From the cell containing the given text, extract its center point as [X, Y] coordinate. 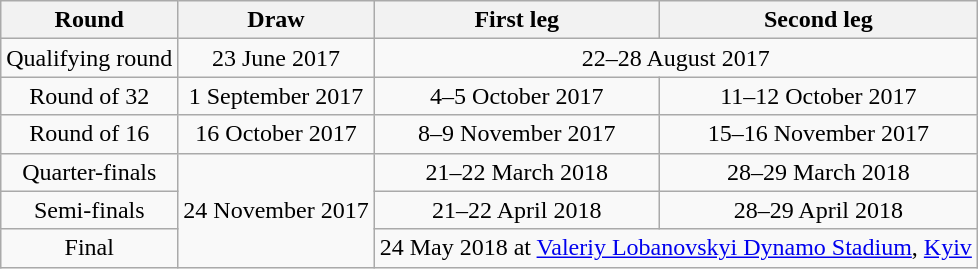
22–28 August 2017 [676, 58]
Quarter-finals [90, 172]
Semi-finals [90, 210]
1 September 2017 [276, 96]
28–29 March 2018 [818, 172]
8–9 November 2017 [516, 134]
Round of 16 [90, 134]
Draw [276, 20]
24 November 2017 [276, 210]
23 June 2017 [276, 58]
Qualifying round [90, 58]
First leg [516, 20]
Round of 32 [90, 96]
28–29 April 2018 [818, 210]
21–22 March 2018 [516, 172]
24 May 2018 at Valeriy Lobanovskyi Dynamo Stadium, Kyiv [676, 248]
21–22 April 2018 [516, 210]
11–12 October 2017 [818, 96]
Second leg [818, 20]
Final [90, 248]
Round [90, 20]
15–16 November 2017 [818, 134]
16 October 2017 [276, 134]
4–5 October 2017 [516, 96]
